From the cell containing the given text, extract its center point as (X, Y) coordinate. 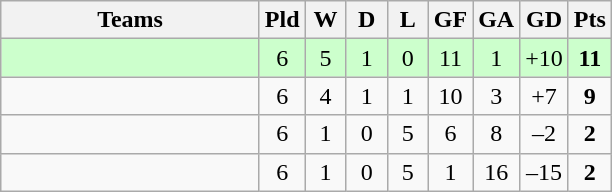
Pld (282, 20)
+7 (544, 96)
10 (450, 96)
4 (326, 96)
GF (450, 20)
+10 (544, 58)
W (326, 20)
16 (496, 172)
Teams (130, 20)
9 (590, 96)
3 (496, 96)
D (366, 20)
–2 (544, 134)
GA (496, 20)
–15 (544, 172)
8 (496, 134)
Pts (590, 20)
L (408, 20)
GD (544, 20)
